Scan for the cell matching the given text and deliver its [x, y] coordinate at center. 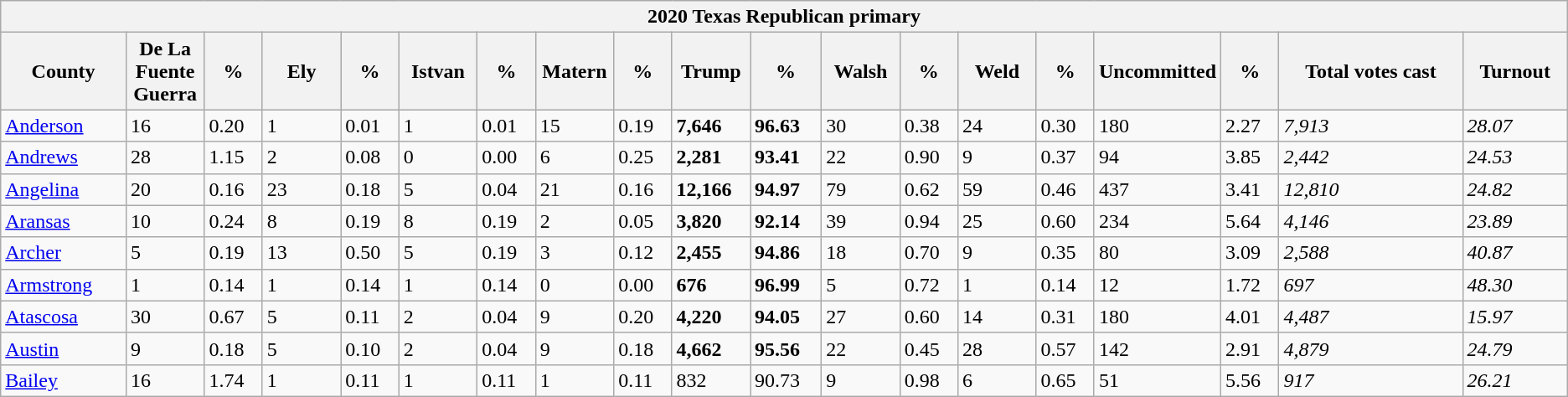
Austin [64, 348]
25 [998, 221]
0.30 [1065, 126]
0.37 [1065, 157]
23.89 [1514, 221]
3 [575, 253]
0.62 [928, 189]
De La Fuente Guerra [165, 71]
917 [1370, 380]
4,487 [1370, 317]
94 [1158, 157]
437 [1158, 189]
142 [1158, 348]
3.85 [1250, 157]
7,913 [1370, 126]
94.86 [786, 253]
Anderson [64, 126]
4,879 [1370, 348]
Armstrong [64, 285]
Walsh [861, 71]
Archer [64, 253]
4.01 [1250, 317]
2.27 [1250, 126]
15 [575, 126]
0.24 [233, 221]
12,166 [711, 189]
0.94 [928, 221]
24 [998, 126]
5.56 [1250, 380]
12,810 [1370, 189]
18 [861, 253]
26.21 [1514, 380]
12 [1158, 285]
59 [998, 189]
0.65 [1065, 380]
96.63 [786, 126]
Total votes cast [1370, 71]
51 [1158, 380]
39 [861, 221]
1.74 [233, 380]
0.72 [928, 285]
24.82 [1514, 189]
Bailey [64, 380]
0.05 [643, 221]
1.72 [1250, 285]
80 [1158, 253]
4,662 [711, 348]
0.45 [928, 348]
14 [998, 317]
79 [861, 189]
0.98 [928, 380]
0.10 [370, 348]
10 [165, 221]
Angelina [64, 189]
0.08 [370, 157]
3.41 [1250, 189]
15.97 [1514, 317]
24.53 [1514, 157]
1.15 [233, 157]
20 [165, 189]
28.07 [1514, 126]
7,646 [711, 126]
90.73 [786, 380]
2020 Texas Republican primary [784, 17]
93.41 [786, 157]
2,588 [1370, 253]
697 [1370, 285]
48.30 [1514, 285]
Aransas [64, 221]
3.09 [1250, 253]
2.91 [1250, 348]
Andrews [64, 157]
Turnout [1514, 71]
0.67 [233, 317]
Matern [575, 71]
Trump [711, 71]
21 [575, 189]
Ely [302, 71]
92.14 [786, 221]
5.64 [1250, 221]
0.46 [1065, 189]
4,220 [711, 317]
27 [861, 317]
Istvan [438, 71]
13 [302, 253]
24.79 [1514, 348]
2,442 [1370, 157]
Weld [998, 71]
95.56 [786, 348]
832 [711, 380]
4,146 [1370, 221]
234 [1158, 221]
40.87 [1514, 253]
94.97 [786, 189]
0.31 [1065, 317]
0.38 [928, 126]
0.70 [928, 253]
94.05 [786, 317]
3,820 [711, 221]
0.57 [1065, 348]
2,455 [711, 253]
23 [302, 189]
County [64, 71]
0.12 [643, 253]
0.90 [928, 157]
96.99 [786, 285]
0.35 [1065, 253]
2,281 [711, 157]
Atascosa [64, 317]
0.25 [643, 157]
Uncommitted [1158, 71]
676 [711, 285]
0.50 [370, 253]
